Provide the [x, y] coordinate of the cell's center where the given text is located.  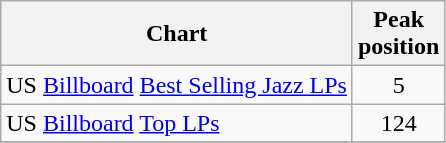
5 [398, 85]
124 [398, 123]
Chart [177, 34]
US Billboard Best Selling Jazz LPs [177, 85]
Peakposition [398, 34]
US Billboard Top LPs [177, 123]
